Pinpoint the cell where the given text exists, returning its (x, y) midpoint coordinate. 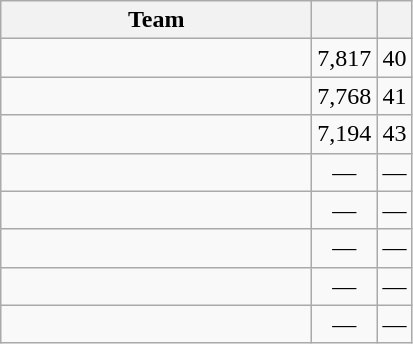
40 (394, 58)
7,817 (344, 58)
7,768 (344, 96)
41 (394, 96)
Team (156, 20)
43 (394, 134)
7,194 (344, 134)
